Locate the cell with the specified text and output its [x, y] center coordinate. 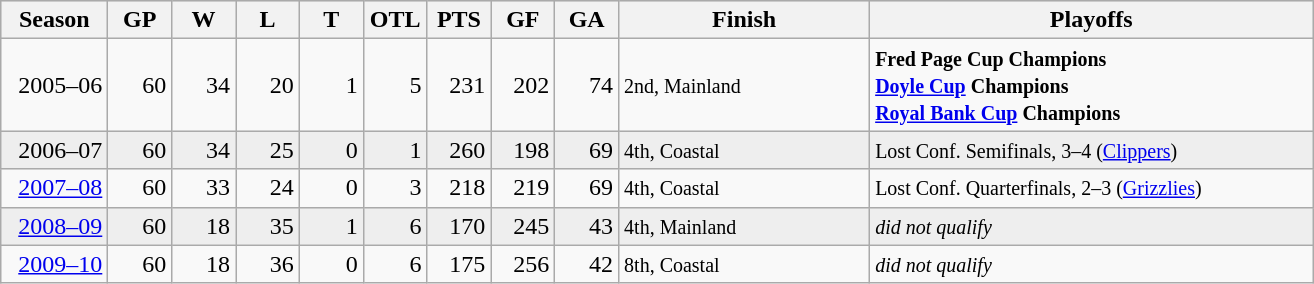
Playoffs [1092, 20]
GF [523, 20]
8th, Coastal [744, 264]
24 [268, 188]
Fred Page Cup ChampionsDoyle Cup Champions Royal Bank Cup Champions [1092, 85]
218 [459, 188]
L [268, 20]
231 [459, 85]
Lost Conf. Quarterfinals, 2–3 (Grizzlies) [1092, 188]
T [331, 20]
PTS [459, 20]
2nd, Mainland [744, 85]
W [204, 20]
2005–06 [54, 85]
260 [459, 150]
74 [587, 85]
20 [268, 85]
170 [459, 226]
33 [204, 188]
Lost Conf. Semifinals, 3–4 (Clippers) [1092, 150]
43 [587, 226]
36 [268, 264]
219 [523, 188]
GA [587, 20]
256 [523, 264]
2006–07 [54, 150]
202 [523, 85]
2008–09 [54, 226]
5 [395, 85]
2009–10 [54, 264]
GP [140, 20]
4th, Mainland [744, 226]
35 [268, 226]
Season [54, 20]
2007–08 [54, 188]
Finish [744, 20]
25 [268, 150]
3 [395, 188]
175 [459, 264]
42 [587, 264]
OTL [395, 20]
245 [523, 226]
198 [523, 150]
